Scan for the cell matching the given text and deliver its (x, y) coordinate at center. 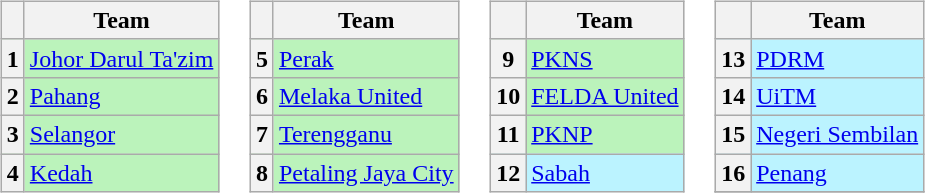
3 (12, 134)
Petaling Jaya City (366, 173)
UiTM (838, 96)
FELDA United (605, 96)
Selangor (122, 134)
1 (12, 58)
Penang (838, 173)
Pahang (122, 96)
5 (262, 58)
PDRM (838, 58)
13 (734, 58)
15 (734, 134)
Terengganu (366, 134)
Perak (366, 58)
PKNP (605, 134)
11 (508, 134)
7 (262, 134)
4 (12, 173)
Negeri Sembilan (838, 134)
Melaka United (366, 96)
PKNS (605, 58)
12 (508, 173)
8 (262, 173)
14 (734, 96)
Kedah (122, 173)
6 (262, 96)
10 (508, 96)
2 (12, 96)
16 (734, 173)
9 (508, 58)
Sabah (605, 173)
Johor Darul Ta'zim (122, 58)
